Provide the (X, Y) coordinate of the cell's center where the given text is located.  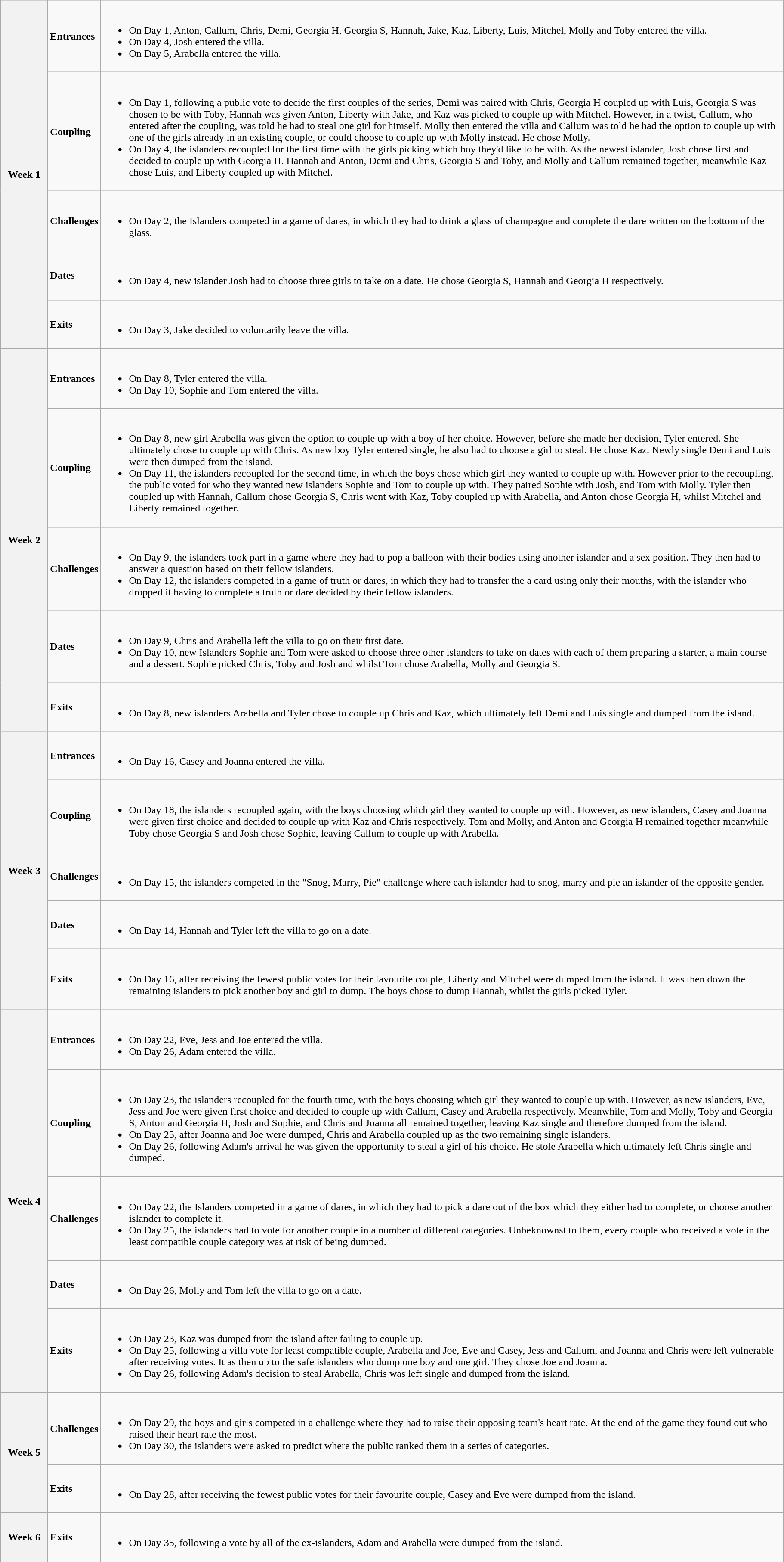
On Day 28, after receiving the fewest public votes for their favourite couple, Casey and Eve were dumped from the island. (442, 1489)
On Day 4, new islander Josh had to choose three girls to take on a date. He chose Georgia S, Hannah and Georgia H respectively. (442, 276)
On Day 8, new islanders Arabella and Tyler chose to couple up Chris and Kaz, which ultimately left Demi and Luis single and dumped from the island. (442, 707)
Week 6 (24, 1537)
Week 3 (24, 870)
On Day 35, following a vote by all of the ex-islanders, Adam and Arabella were dumped from the island. (442, 1537)
On Day 22, Eve, Jess and Joe entered the villa.On Day 26, Adam entered the villa. (442, 1040)
On Day 26, Molly and Tom left the villa to go on a date. (442, 1285)
On Day 8, Tyler entered the villa.On Day 10, Sophie and Tom entered the villa. (442, 378)
On Day 3, Jake decided to voluntarily leave the villa. (442, 324)
Week 1 (24, 174)
Week 4 (24, 1201)
Week 5 (24, 1453)
On Day 16, Casey and Joanna entered the villa. (442, 755)
On Day 14, Hannah and Tyler left the villa to go on a date. (442, 925)
Week 2 (24, 540)
